Scan for the cell matching the given text and deliver its [x, y] coordinate at center. 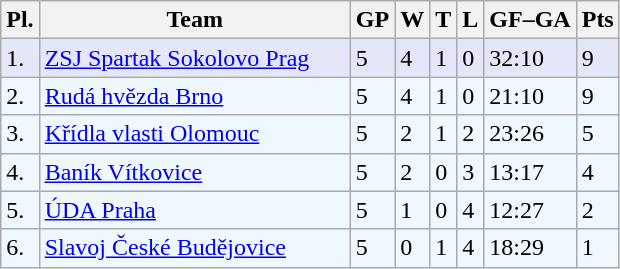
W [412, 20]
Křídla vlasti Olomouc [194, 134]
3 [470, 172]
3. [20, 134]
23:26 [530, 134]
13:17 [530, 172]
L [470, 20]
Baník Vítkovice [194, 172]
ZSJ Spartak Sokolovo Prag [194, 58]
2. [20, 96]
Rudá hvězda Brno [194, 96]
1. [20, 58]
Pl. [20, 20]
GF–GA [530, 20]
12:27 [530, 210]
18:29 [530, 248]
5. [20, 210]
21:10 [530, 96]
32:10 [530, 58]
Slavoj České Budějovice [194, 248]
GP [372, 20]
Team [194, 20]
6. [20, 248]
4. [20, 172]
ÚDA Praha [194, 210]
Pts [598, 20]
T [444, 20]
